Pinpoint the cell where the given text exists, returning its (x, y) midpoint coordinate. 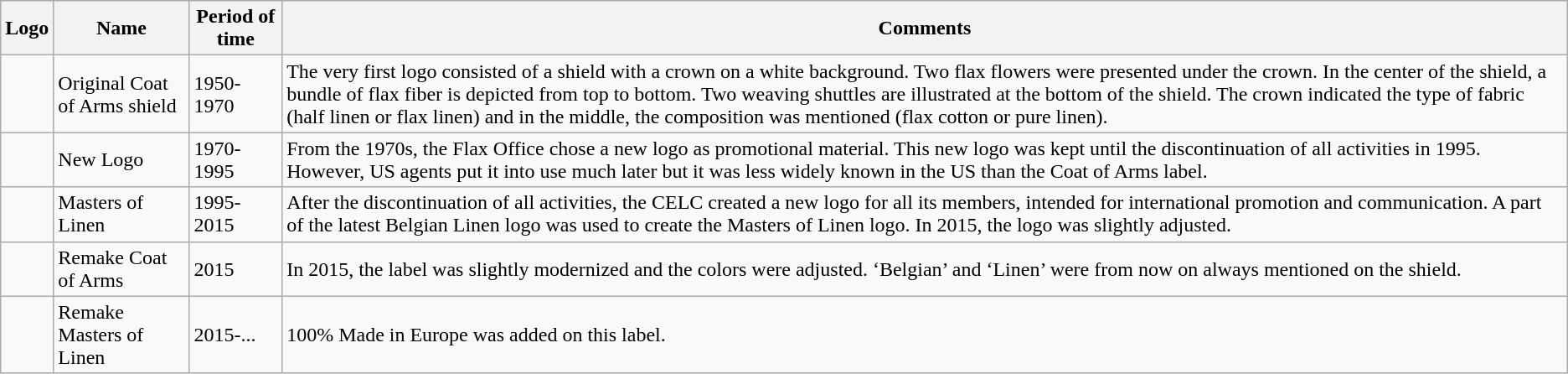
2015 (236, 268)
Comments (925, 29)
Remake Coat of Arms (121, 268)
1970-1995 (236, 159)
Remake Masters of Linen (121, 335)
1950-1970 (236, 94)
Original Coat of Arms shield (121, 94)
2015-... (236, 335)
Period of time (236, 29)
New Logo (121, 159)
Logo (27, 29)
100% Made in Europe was added on this label. (925, 335)
Masters of Linen (121, 215)
1995-2015 (236, 215)
Name (121, 29)
In 2015, the label was slightly modernized and the colors were adjusted. ‘Belgian’ and ‘Linen’ were from now on always mentioned on the shield. (925, 268)
